Determine the [x, y] coordinate at the center of the cell enclosing the given text.  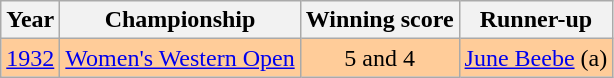
June Beebe (a) [536, 58]
5 and 4 [380, 58]
Winning score [380, 20]
Championship [180, 20]
1932 [30, 58]
Runner-up [536, 20]
Year [30, 20]
Women's Western Open [180, 58]
